Find where the given text appears and provide that cell's center as (X, Y) coordinate. 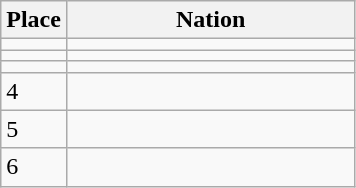
6 (34, 167)
Nation (210, 20)
5 (34, 129)
Place (34, 20)
4 (34, 91)
